Locate the cell with the specified text and output its [X, Y] center coordinate. 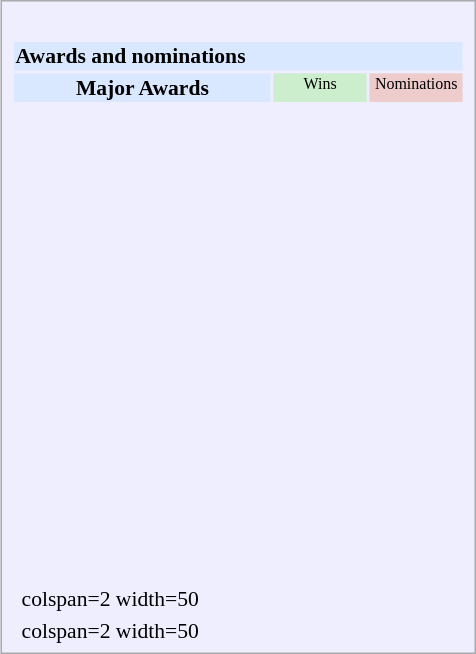
Nominations [416, 87]
Major Awards [142, 87]
Wins [320, 87]
Awards and nominations [238, 56]
Awards and nominations Major Awards Wins Nominations [239, 297]
